Identify which cell holds the provided text, then report its [X, Y] central coordinate. 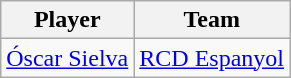
RCD Espanyol [212, 58]
Óscar Sielva [68, 58]
Team [212, 20]
Player [68, 20]
